Output the [x, y] coordinate of the center of the cell containing the given text.  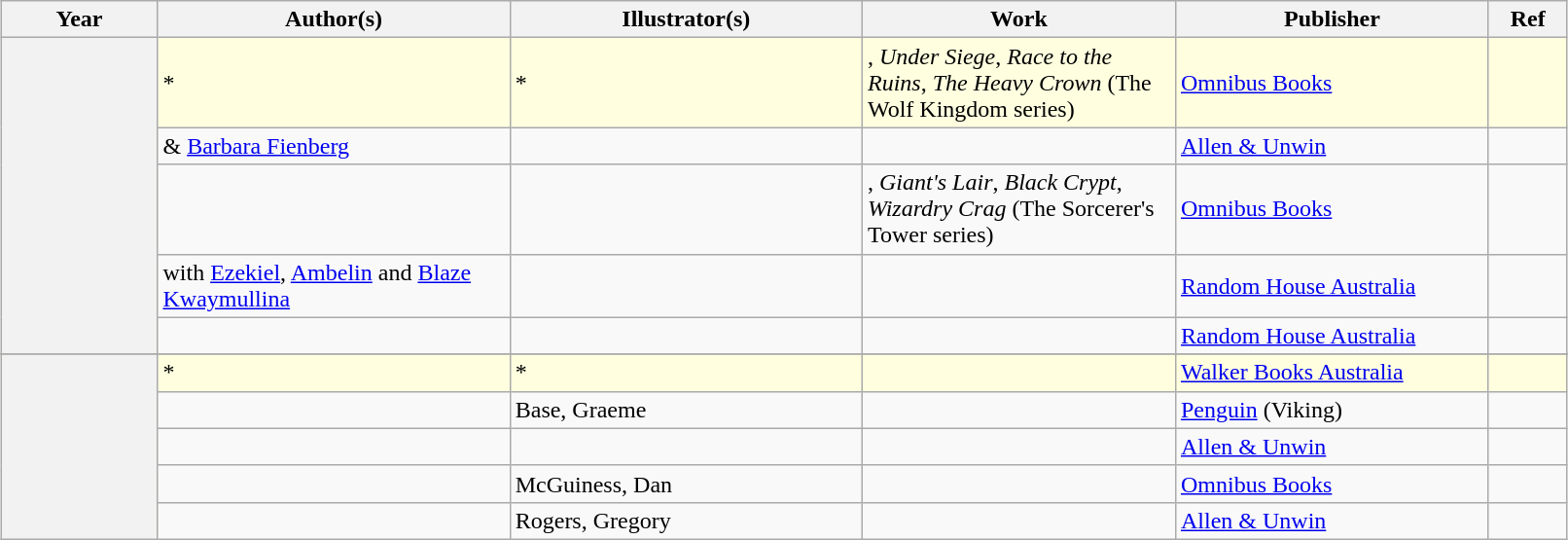
Year [80, 19]
Penguin (Viking) [1332, 410]
, Under Siege, Race to the Ruins, The Heavy Crown (The Wolf Kingdom series) [1018, 83]
Work [1018, 19]
, Giant's Lair, Black Crypt, Wizardry Crag (The Sorcerer's Tower series) [1018, 209]
Rogers, Gregory [686, 521]
Ref [1527, 19]
Author(s) [334, 19]
McGuiness, Dan [686, 484]
Walker Books Australia [1332, 373]
Base, Graeme [686, 410]
& Barbara Fienberg [334, 146]
Illustrator(s) [686, 19]
Publisher [1332, 19]
with Ezekiel, Ambelin and Blaze Kwaymullina [334, 286]
